Determine the (x, y) coordinate at the center of the cell enclosing the given text.  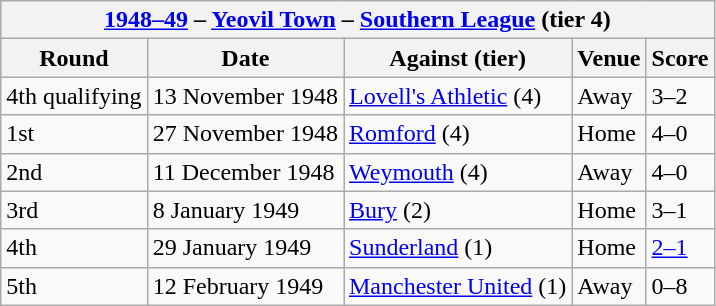
Romford (4) (458, 134)
1st (74, 134)
Sunderland (1) (458, 248)
Weymouth (4) (458, 172)
29 January 1949 (245, 248)
Against (tier) (458, 58)
Score (680, 58)
13 November 1948 (245, 96)
3rd (74, 210)
Lovell's Athletic (4) (458, 96)
Venue (609, 58)
8 January 1949 (245, 210)
1948–49 – Yeovil Town – Southern League (tier 4) (358, 20)
0–8 (680, 286)
27 November 1948 (245, 134)
12 February 1949 (245, 286)
2–1 (680, 248)
5th (74, 286)
Date (245, 58)
4th qualifying (74, 96)
Manchester United (1) (458, 286)
Round (74, 58)
2nd (74, 172)
3–2 (680, 96)
4th (74, 248)
Bury (2) (458, 210)
11 December 1948 (245, 172)
3–1 (680, 210)
